Extract the [X, Y] coordinate from the center of the cell holding the provided text.  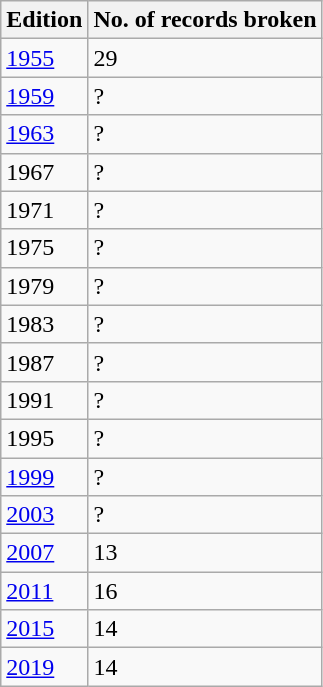
13 [205, 553]
1991 [44, 400]
16 [205, 591]
1963 [44, 134]
1999 [44, 477]
2003 [44, 515]
2015 [44, 629]
1975 [44, 248]
1983 [44, 324]
1971 [44, 210]
1987 [44, 362]
No. of records broken [205, 20]
2019 [44, 667]
1959 [44, 96]
Edition [44, 20]
2011 [44, 591]
1979 [44, 286]
1955 [44, 58]
29 [205, 58]
1995 [44, 438]
1967 [44, 172]
2007 [44, 553]
